Search for the cell housing the specified text and yield its (x, y) center coordinate. 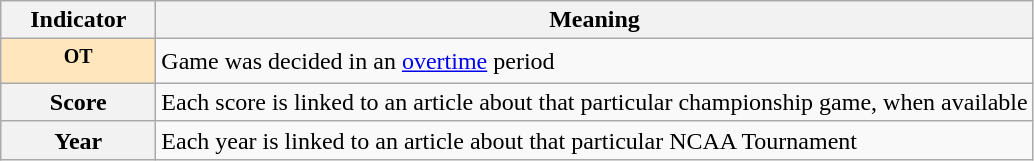
OT (78, 62)
Indicator (78, 20)
Each score is linked to an article about that particular championship game, when available (594, 102)
Game was decided in an overtime period (594, 62)
Year (78, 140)
Score (78, 102)
Each year is linked to an article about that particular NCAA Tournament (594, 140)
Meaning (594, 20)
